Capture the cell that displays the provided text and extract its [x, y] central coordinate. 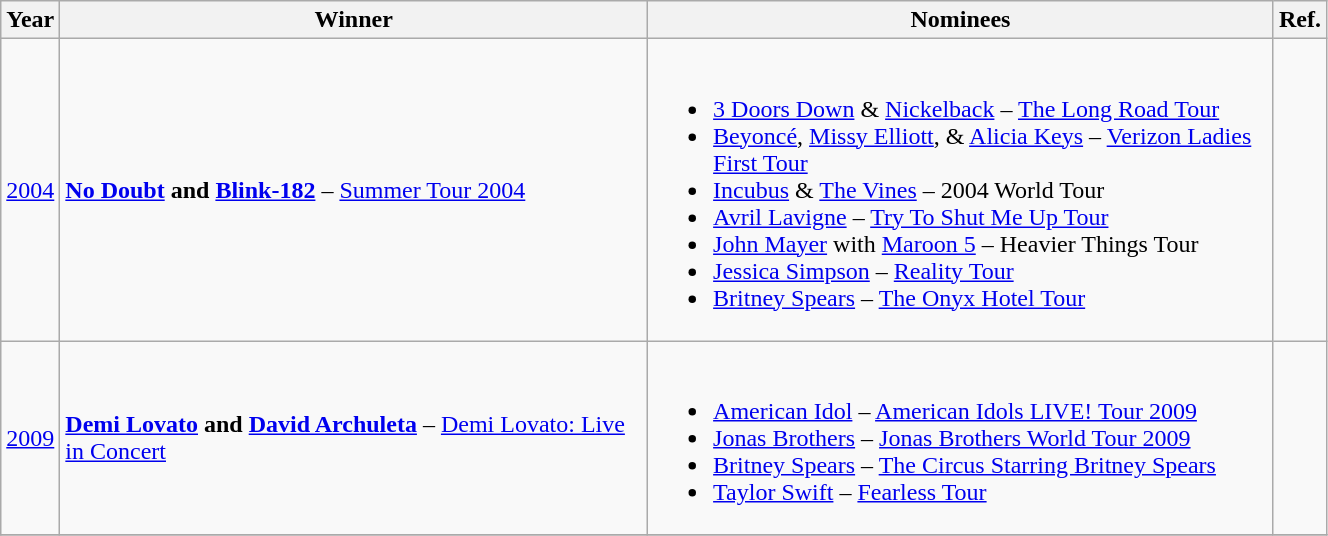
Demi Lovato and David Archuleta – Demi Lovato: Live in Concert [354, 438]
No Doubt and Blink-182 – Summer Tour 2004 [354, 190]
Nominees [961, 20]
Ref. [1300, 20]
2009 [30, 438]
Year [30, 20]
Winner [354, 20]
2004 [30, 190]
